Return the (x, y) coordinate for the center point of the cell that contains the specified text.  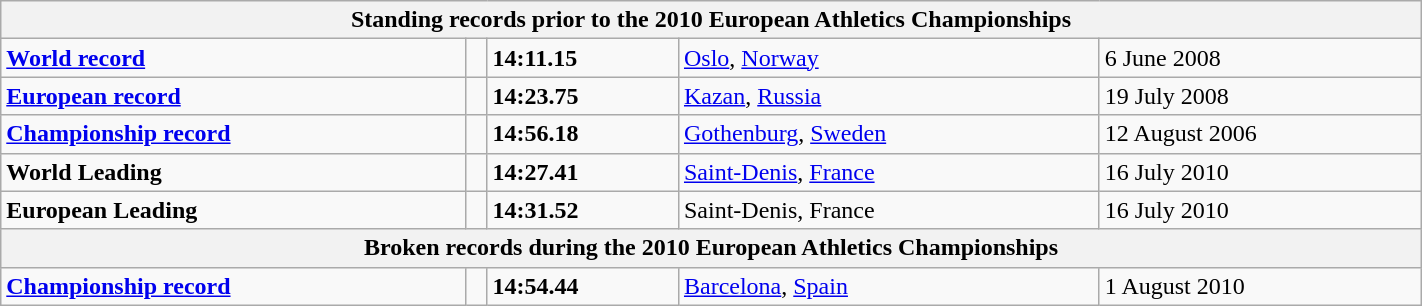
14:11.15 (583, 58)
European Leading (233, 210)
Standing records prior to the 2010 European Athletics Championships (711, 20)
14:27.41 (583, 172)
1 August 2010 (1260, 286)
Oslo, Norway (888, 58)
14:23.75 (583, 96)
19 July 2008 (1260, 96)
World Leading (233, 172)
Broken records during the 2010 European Athletics Championships (711, 248)
6 June 2008 (1260, 58)
World record (233, 58)
14:31.52 (583, 210)
12 August 2006 (1260, 134)
European record (233, 96)
14:54.44 (583, 286)
Gothenburg, Sweden (888, 134)
Kazan, Russia (888, 96)
Barcelona, Spain (888, 286)
14:56.18 (583, 134)
